Provide the [x, y] coordinate of the cell's center where the given text is located.  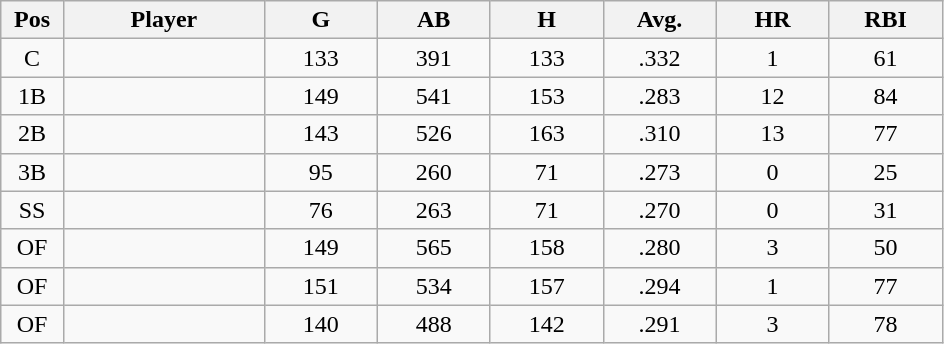
12 [772, 96]
.273 [660, 172]
25 [886, 172]
488 [434, 324]
.291 [660, 324]
C [32, 58]
157 [546, 286]
50 [886, 248]
541 [434, 96]
1B [32, 96]
84 [886, 96]
.270 [660, 210]
76 [320, 210]
2B [32, 134]
3B [32, 172]
143 [320, 134]
391 [434, 58]
Player [164, 20]
260 [434, 172]
95 [320, 172]
RBI [886, 20]
.280 [660, 248]
526 [434, 134]
.283 [660, 96]
565 [434, 248]
153 [546, 96]
.294 [660, 286]
61 [886, 58]
151 [320, 286]
158 [546, 248]
.310 [660, 134]
163 [546, 134]
AB [434, 20]
.332 [660, 58]
78 [886, 324]
H [546, 20]
263 [434, 210]
534 [434, 286]
Pos [32, 20]
31 [886, 210]
HR [772, 20]
142 [546, 324]
13 [772, 134]
140 [320, 324]
SS [32, 210]
Avg. [660, 20]
G [320, 20]
